Return the (X, Y) coordinate for the center point of the cell that contains the specified text.  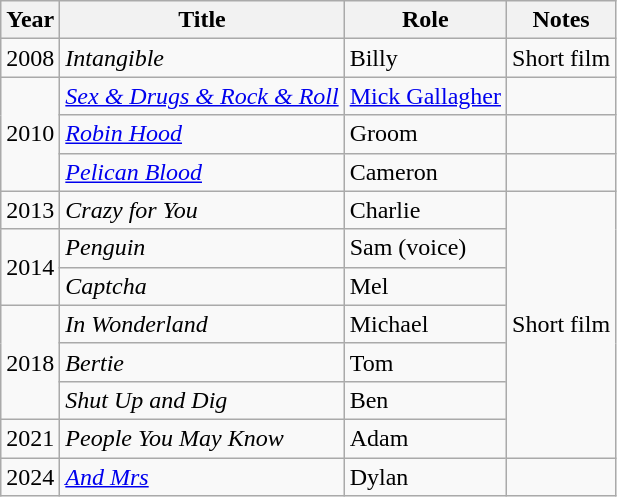
2014 (30, 267)
Penguin (202, 248)
Pelican Blood (202, 172)
And Mrs (202, 477)
Sam (voice) (425, 248)
Sex & Drugs & Rock & Roll (202, 96)
Bertie (202, 362)
Title (202, 20)
Charlie (425, 210)
2021 (30, 438)
2013 (30, 210)
Mel (425, 286)
Groom (425, 134)
Cameron (425, 172)
2010 (30, 134)
2024 (30, 477)
Billy (425, 58)
Mick Gallagher (425, 96)
2018 (30, 362)
Role (425, 20)
2008 (30, 58)
Tom (425, 362)
Crazy for You (202, 210)
Dylan (425, 477)
Michael (425, 324)
Adam (425, 438)
Intangible (202, 58)
Notes (562, 20)
Ben (425, 400)
People You May Know (202, 438)
Captcha (202, 286)
Robin Hood (202, 134)
Year (30, 20)
Shut Up and Dig (202, 400)
In Wonderland (202, 324)
